Search for the cell housing the specified text and yield its [x, y] center coordinate. 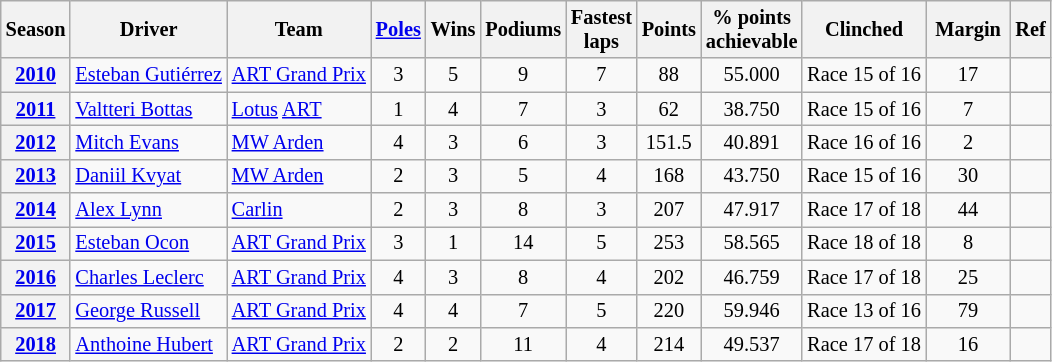
14 [523, 243]
Lotus ART [299, 109]
2012 [36, 142]
Anthoine Hubert [148, 344]
220 [669, 311]
Valtteri Bottas [148, 109]
214 [669, 344]
2010 [36, 75]
207 [669, 210]
George Russell [148, 311]
59.946 [752, 311]
38.750 [752, 109]
55.000 [752, 75]
Carlin [299, 210]
Esteban Gutiérrez [148, 75]
25 [968, 277]
Race 16 of 16 [864, 142]
Esteban Ocon [148, 243]
151.5 [669, 142]
Race 13 of 16 [864, 311]
17 [968, 75]
2013 [36, 176]
Race 18 of 18 [864, 243]
Team [299, 29]
2011 [36, 109]
6 [523, 142]
Podiums [523, 29]
2014 [36, 210]
2016 [36, 277]
Points [669, 29]
16 [968, 344]
253 [669, 243]
30 [968, 176]
46.759 [752, 277]
43.750 [752, 176]
Margin [968, 29]
Mitch Evans [148, 142]
88 [669, 75]
40.891 [752, 142]
11 [523, 344]
Ref [1030, 29]
Season [36, 29]
Poles [398, 29]
Fastest laps [602, 29]
168 [669, 176]
9 [523, 75]
2017 [36, 311]
47.917 [752, 210]
44 [968, 210]
Driver [148, 29]
Clinched [864, 29]
79 [968, 311]
2015 [36, 243]
Charles Leclerc [148, 277]
49.537 [752, 344]
202 [669, 277]
62 [669, 109]
% points achievable [752, 29]
Alex Lynn [148, 210]
58.565 [752, 243]
Wins [454, 29]
2018 [36, 344]
Daniil Kvyat [148, 176]
